Capture the cell that displays the provided text and extract its [x, y] central coordinate. 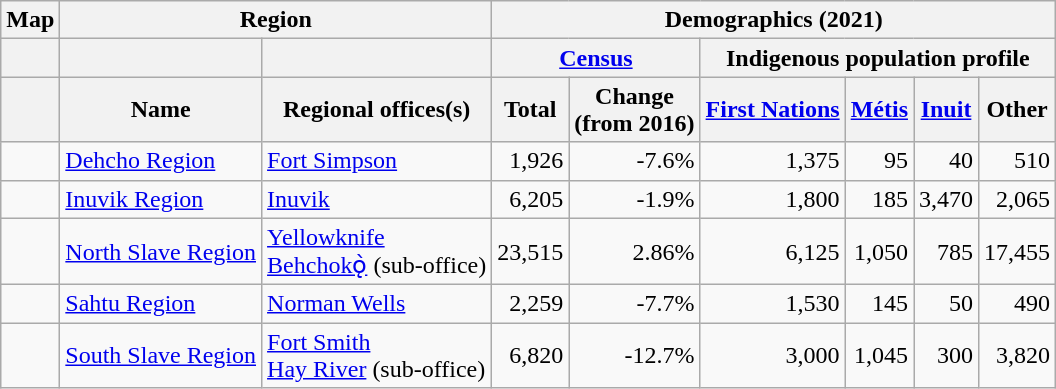
1,926 [530, 161]
Map [30, 20]
Demographics (2021) [774, 20]
300 [946, 356]
2,259 [530, 304]
Region [276, 20]
785 [946, 252]
First Nations [772, 110]
2,065 [1018, 199]
185 [879, 199]
YellowknifeBehchokǫ̀ (sub-office) [377, 252]
50 [946, 304]
510 [1018, 161]
Indigenous population profile [878, 58]
6,820 [530, 356]
Census [596, 58]
1,375 [772, 161]
Sahtu Region [161, 304]
Change(from 2016) [634, 110]
Other [1018, 110]
-7.7% [634, 304]
3,000 [772, 356]
2.86% [634, 252]
Total [530, 110]
Inuvik Region [161, 199]
South Slave Region [161, 356]
Dehcho Region [161, 161]
17,455 [1018, 252]
-1.9% [634, 199]
40 [946, 161]
Regional offices(s) [377, 110]
Name [161, 110]
23,515 [530, 252]
1,530 [772, 304]
3,820 [1018, 356]
490 [1018, 304]
1,045 [879, 356]
Fort SmithHay River (sub-office) [377, 356]
145 [879, 304]
Norman Wells [377, 304]
Inuvik [377, 199]
1,800 [772, 199]
3,470 [946, 199]
-7.6% [634, 161]
-12.7% [634, 356]
1,050 [879, 252]
Inuit [946, 110]
North Slave Region [161, 252]
Fort Simpson [377, 161]
6,125 [772, 252]
6,205 [530, 199]
Métis [879, 110]
95 [879, 161]
